For the text-containing cell, return its midpoint in (x, y) coordinate format. 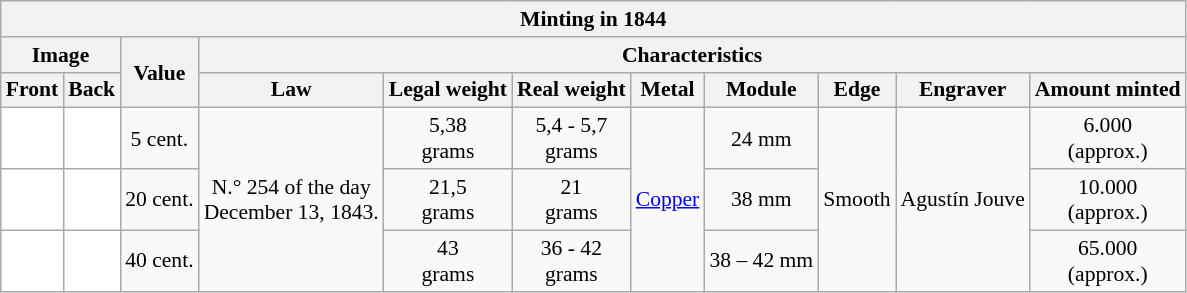
43grams (448, 260)
38 mm (761, 200)
20 cent. (159, 200)
Image (60, 55)
Agustín Jouve (963, 200)
10.000(approx.) (1108, 200)
Back (92, 90)
Characteristics (692, 55)
24 mm (761, 138)
5 cent. (159, 138)
Engraver (963, 90)
5,4 - 5,7grams (572, 138)
Real weight (572, 90)
Legal weight (448, 90)
65.000(approx.) (1108, 260)
40 cent. (159, 260)
5,38grams (448, 138)
Amount minted (1108, 90)
21grams (572, 200)
Edge (856, 90)
Smooth (856, 200)
Copper (668, 200)
Law (292, 90)
38 – 42 mm (761, 260)
6.000(approx.) (1108, 138)
Module (761, 90)
Value (159, 72)
Front (32, 90)
N.° 254 of the dayDecember 13, 1843. (292, 200)
Metal (668, 90)
36 - 42grams (572, 260)
Minting in 1844 (594, 19)
21,5grams (448, 200)
